Identify which cell holds the provided text, then report its (x, y) central coordinate. 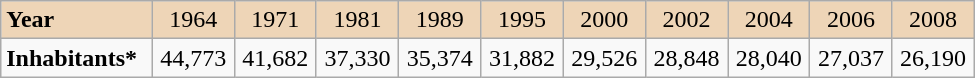
2008 (933, 20)
27,037 (851, 58)
31,882 (522, 58)
1995 (522, 20)
37,330 (357, 58)
29,526 (604, 58)
1989 (440, 20)
28,040 (769, 58)
Year (76, 20)
Inhabitants* (76, 58)
2006 (851, 20)
2000 (604, 20)
35,374 (440, 58)
28,848 (686, 58)
2002 (686, 20)
1971 (275, 20)
1981 (357, 20)
26,190 (933, 58)
2004 (769, 20)
1964 (193, 20)
41,682 (275, 58)
44,773 (193, 58)
